From the cell containing the given text, extract its center point as [X, Y] coordinate. 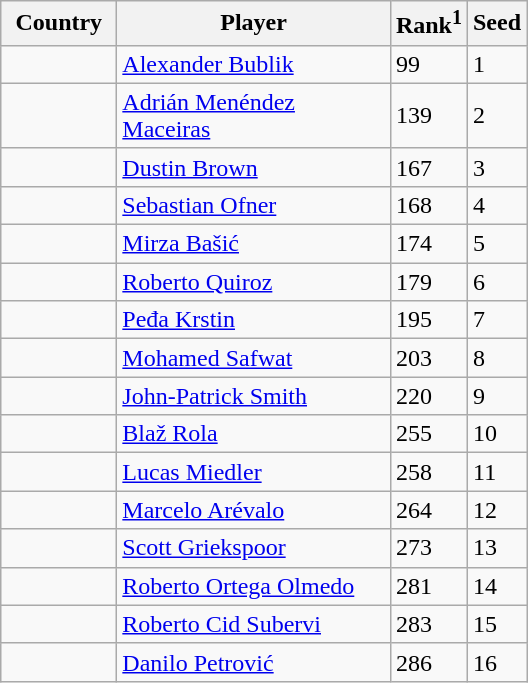
Scott Griekspoor [254, 548]
Rank1 [428, 24]
Blaž Rola [254, 434]
167 [428, 167]
5 [496, 244]
258 [428, 472]
Player [254, 24]
Peđa Krstin [254, 320]
195 [428, 320]
Seed [496, 24]
11 [496, 472]
John-Patrick Smith [254, 396]
Marcelo Arévalo [254, 510]
255 [428, 434]
4 [496, 205]
Roberto Cid Subervi [254, 624]
Roberto Ortega Olmedo [254, 586]
179 [428, 282]
6 [496, 282]
16 [496, 662]
2 [496, 116]
Roberto Quiroz [254, 282]
283 [428, 624]
203 [428, 358]
12 [496, 510]
Lucas Miedler [254, 472]
273 [428, 548]
14 [496, 586]
220 [428, 396]
Mirza Bašić [254, 244]
9 [496, 396]
Dustin Brown [254, 167]
281 [428, 586]
Alexander Bublik [254, 64]
13 [496, 548]
3 [496, 167]
264 [428, 510]
Mohamed Safwat [254, 358]
99 [428, 64]
10 [496, 434]
Danilo Petrović [254, 662]
Adrián Menéndez Maceiras [254, 116]
8 [496, 358]
139 [428, 116]
174 [428, 244]
168 [428, 205]
Sebastian Ofner [254, 205]
1 [496, 64]
15 [496, 624]
7 [496, 320]
Country [59, 24]
286 [428, 662]
